Determine the (x, y) coordinate at the center of the cell enclosing the given text.  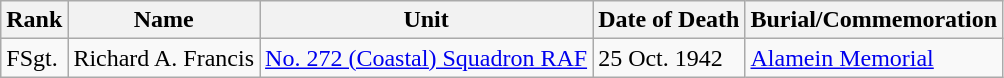
Name (164, 20)
Rank (34, 20)
Date of Death (669, 20)
25 Oct. 1942 (669, 58)
Alamein Memorial (874, 58)
Richard A. Francis (164, 58)
No. 272 (Coastal) Squadron RAF (426, 58)
Unit (426, 20)
Burial/Commemoration (874, 20)
FSgt. (34, 58)
